Pinpoint the cell where the given text exists, returning its (x, y) midpoint coordinate. 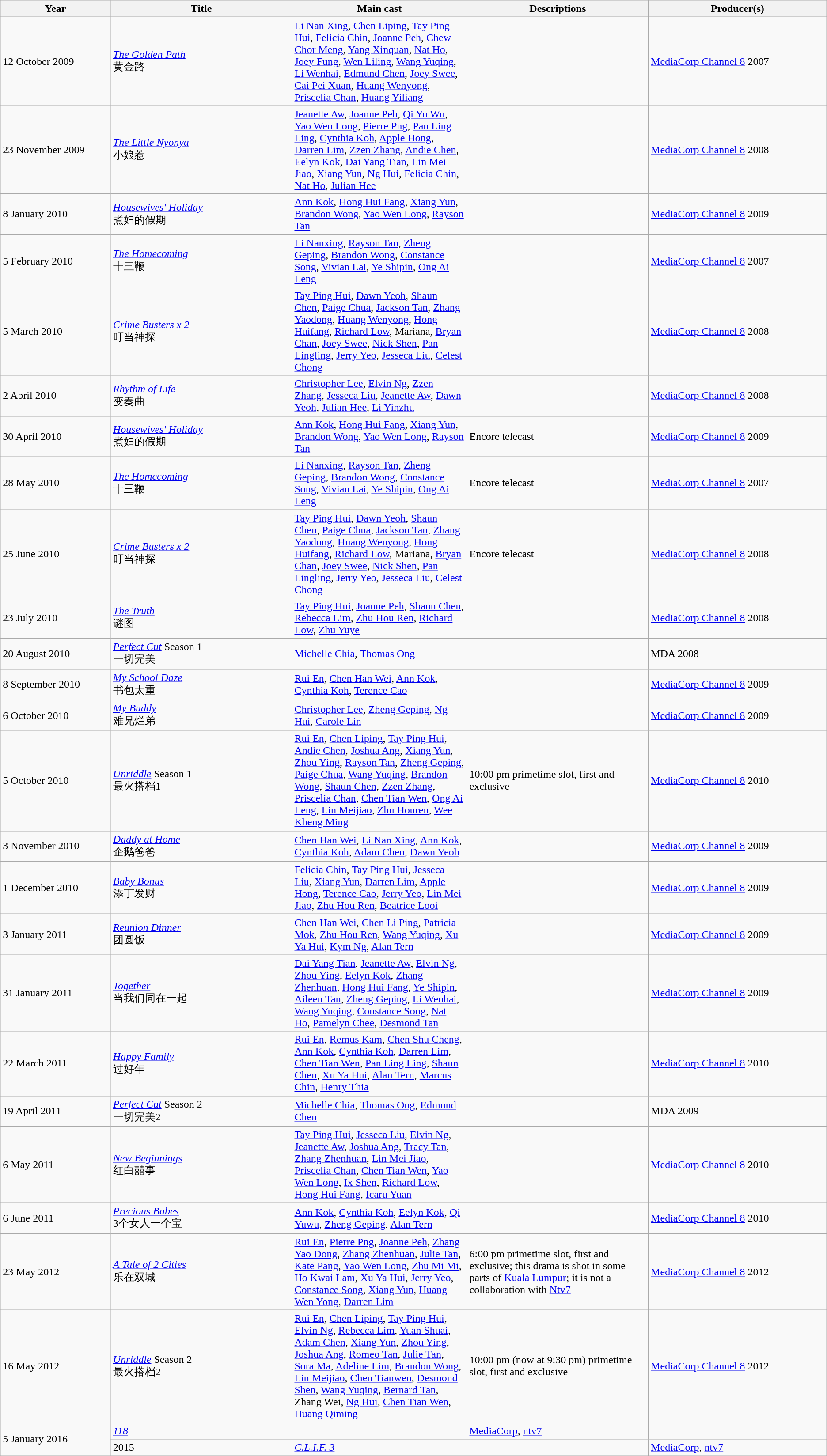
30 April 2010 (56, 436)
20 August 2010 (56, 654)
The Truth 谜图 (201, 618)
Michelle Chia, Thomas Ong (379, 654)
My Buddy 难兄烂弟 (201, 715)
Happy Family 过好年 (201, 1063)
19 April 2011 (56, 1111)
12 October 2009 (56, 61)
5 March 2010 (56, 331)
Precious Babes 3个女人一个宝 (201, 1218)
MDA 2008 (738, 654)
8 September 2010 (56, 685)
5 January 2016 (56, 1439)
Perfect Cut Season 2 一切完美2 (201, 1111)
118 (201, 1430)
Daddy at Home 企鹅爸爸 (201, 846)
2 April 2010 (56, 396)
Baby Bonus 添丁发财 (201, 888)
Unriddle Season 2 最火搭档2 (201, 1366)
5 February 2010 (56, 261)
The Golden Path 黄金路 (201, 61)
Tay Ping Hui, Joanne Peh, Shaun Chen, Rebecca Lim, Zhu Hou Ren, Richard Low, Zhu Yuye (379, 618)
The Little Nyonya 小娘惹 (201, 150)
Felicia Chin, Tay Ping Hui, Jesseca Liu, Xiang Yun, Darren Lim, Apple Hong, Terence Cao, Jerry Yeo, Lin Mei Jiao, Zhu Hou Ren, Beatrice Looi (379, 888)
5 October 2010 (56, 781)
3 January 2011 (56, 934)
Christopher Lee, Elvin Ng, Zzen Zhang, Jesseca Liu, Jeanette Aw, Dawn Yeoh, Julian Hee, Li Yinzhu (379, 396)
Main cast (379, 9)
6 October 2010 (56, 715)
25 June 2010 (56, 553)
My School Daze 书包太重 (201, 685)
Reunion Dinner 团圆饭 (201, 934)
MDA 2009 (738, 1111)
New Beginnings 红白囍事 (201, 1165)
Descriptions (558, 9)
2015 (201, 1447)
Chen Han Wei, Chen Li Ping, Patricia Mok, Zhu Hou Ren, Wang Yuqing, Xu Ya Hui, Kym Ng, Alan Tern (379, 934)
Year (56, 9)
28 May 2010 (56, 483)
16 May 2012 (56, 1366)
6 May 2011 (56, 1165)
6 June 2011 (56, 1218)
10:00 pm (now at 9:30 pm) primetime slot, first and exclusive (558, 1366)
Chen Han Wei, Li Nan Xing, Ann Kok, Cynthia Koh, Adam Chen, Dawn Yeoh (379, 846)
C.L.I.F. 3 (379, 1447)
3 November 2010 (56, 846)
Michelle Chia, Thomas Ong, Edmund Chen (379, 1111)
Perfect Cut Season 1 一切完美 (201, 654)
1 December 2010 (56, 888)
6:00 pm primetime slot, first and exclusive; this drama is shot in some parts of Kuala Lumpur; it is not a collaboration with Ntv7 (558, 1272)
23 July 2010 (56, 618)
Title (201, 9)
Christopher Lee, Zheng Geping, Ng Hui, Carole Lin (379, 715)
Unriddle Season 1 最火搭档1 (201, 781)
10:00 pm primetime slot, first and exclusive (558, 781)
23 November 2009 (56, 150)
Rui En, Chen Han Wei, Ann Kok, Cynthia Koh, Terence Cao (379, 685)
31 January 2011 (56, 993)
Together 当我们同在一起 (201, 993)
Rhythm of Life 变奏曲 (201, 396)
8 January 2010 (56, 214)
22 March 2011 (56, 1063)
A Tale of 2 Cities 乐在双城 (201, 1272)
23 May 2012 (56, 1272)
Ann Kok, Cynthia Koh, Eelyn Kok, Qi Yuwu, Zheng Geping, Alan Tern (379, 1218)
Producer(s) (738, 9)
